Pinpoint the cell where the given text exists, returning its [X, Y] midpoint coordinate. 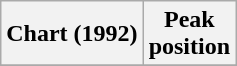
Peakposition [189, 34]
Chart (1992) [72, 34]
